Return [X, Y] of the center of cell containing provided text 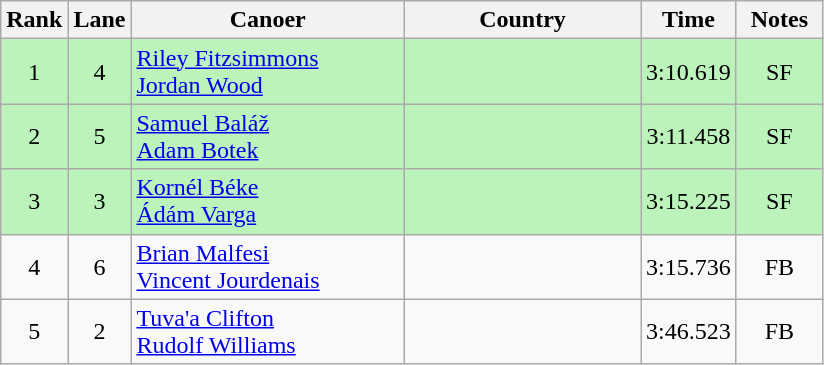
3:15.736 [689, 266]
Time [689, 20]
Country [522, 20]
3:46.523 [689, 332]
Tuva'a CliftonRudolf Williams [268, 332]
3:15.225 [689, 202]
Samuel BalážAdam Botek [268, 136]
Notes [779, 20]
3:10.619 [689, 72]
Lane [100, 20]
6 [100, 266]
Canoer [268, 20]
3:11.458 [689, 136]
Brian MalfesiVincent Jourdenais [268, 266]
1 [34, 72]
Rank [34, 20]
Riley FitzsimmonsJordan Wood [268, 72]
Kornél BékeÁdám Varga [268, 202]
